Capture the cell that displays the provided text and extract its [x, y] central coordinate. 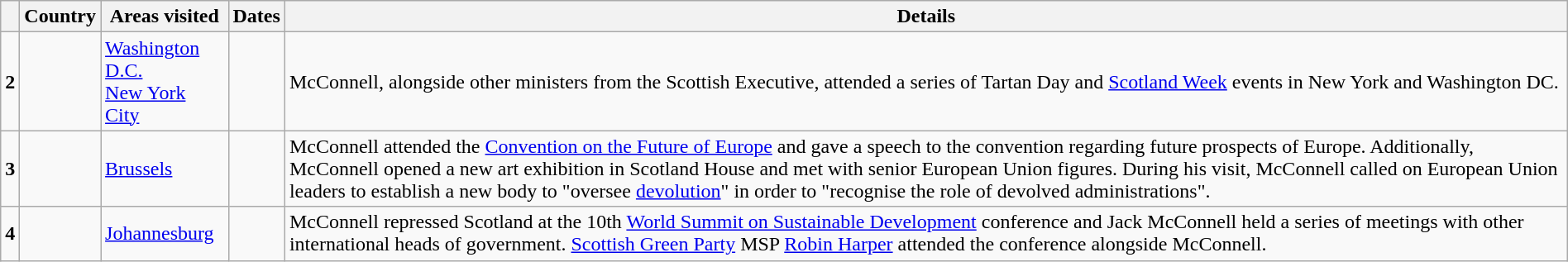
3 [10, 169]
Johannesburg [165, 233]
Areas visited [165, 17]
Country [60, 17]
Details [926, 17]
2 [10, 81]
Washington D.C. New York City [165, 81]
Dates [256, 17]
4 [10, 233]
Brussels [165, 169]
